Extract the [x, y] coordinate from the center of the cell holding the provided text.  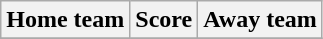
Home team [66, 20]
Score [164, 20]
Away team [260, 20]
